Identify which cell holds the provided text, then report its [x, y] central coordinate. 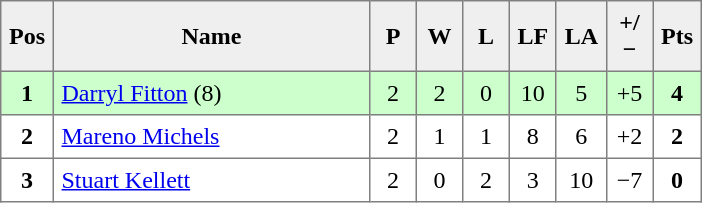
+/− [629, 36]
Darryl Fitton (8) [211, 93]
Mareno Michels [211, 137]
8 [532, 137]
Pos [27, 36]
Stuart Kellett [211, 180]
Name [211, 36]
W [439, 36]
6 [581, 137]
L [486, 36]
Pts [677, 36]
5 [581, 93]
P [393, 36]
+2 [629, 137]
LA [581, 36]
LF [532, 36]
+5 [629, 93]
−7 [629, 180]
4 [677, 93]
